Find where the given text appears and provide that cell's center as (x, y) coordinate. 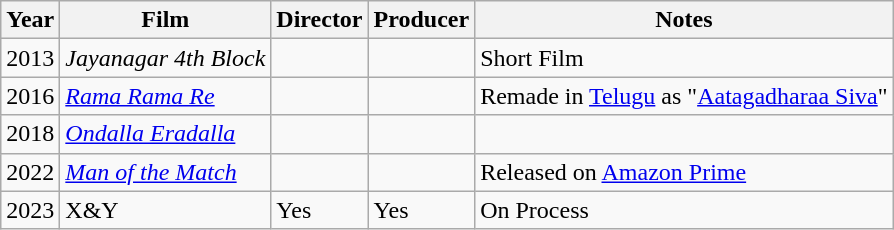
Notes (684, 20)
2023 (30, 210)
Jayanagar 4th Block (166, 58)
On Process (684, 210)
Rama Rama Re (166, 96)
Year (30, 20)
Ondalla Eradalla (166, 134)
Short Film (684, 58)
2013 (30, 58)
2022 (30, 172)
X&Y (166, 210)
Producer (422, 20)
Director (320, 20)
Man of the Match (166, 172)
Film (166, 20)
Remade in Telugu as "Aatagadharaa Siva" (684, 96)
2016 (30, 96)
Released on Amazon Prime (684, 172)
2018 (30, 134)
